Determine the [X, Y] coordinate at the center of the cell enclosing the given text.  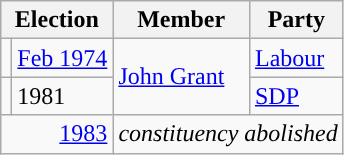
Labour [296, 58]
1981 [62, 96]
Election [57, 20]
Feb 1974 [62, 58]
constituency abolished [228, 134]
Party [296, 20]
1983 [57, 134]
SDP [296, 96]
Member [182, 20]
John Grant [182, 77]
